Return [X, Y] of the center of cell containing provided text 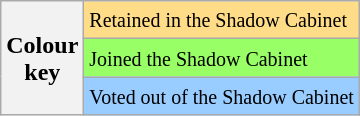
Retained in the Shadow Cabinet [222, 20]
Voted out of the Shadow Cabinet [222, 96]
Colourkey [42, 58]
Joined the Shadow Cabinet [222, 58]
